Scan for the cell matching the given text and deliver its (x, y) coordinate at center. 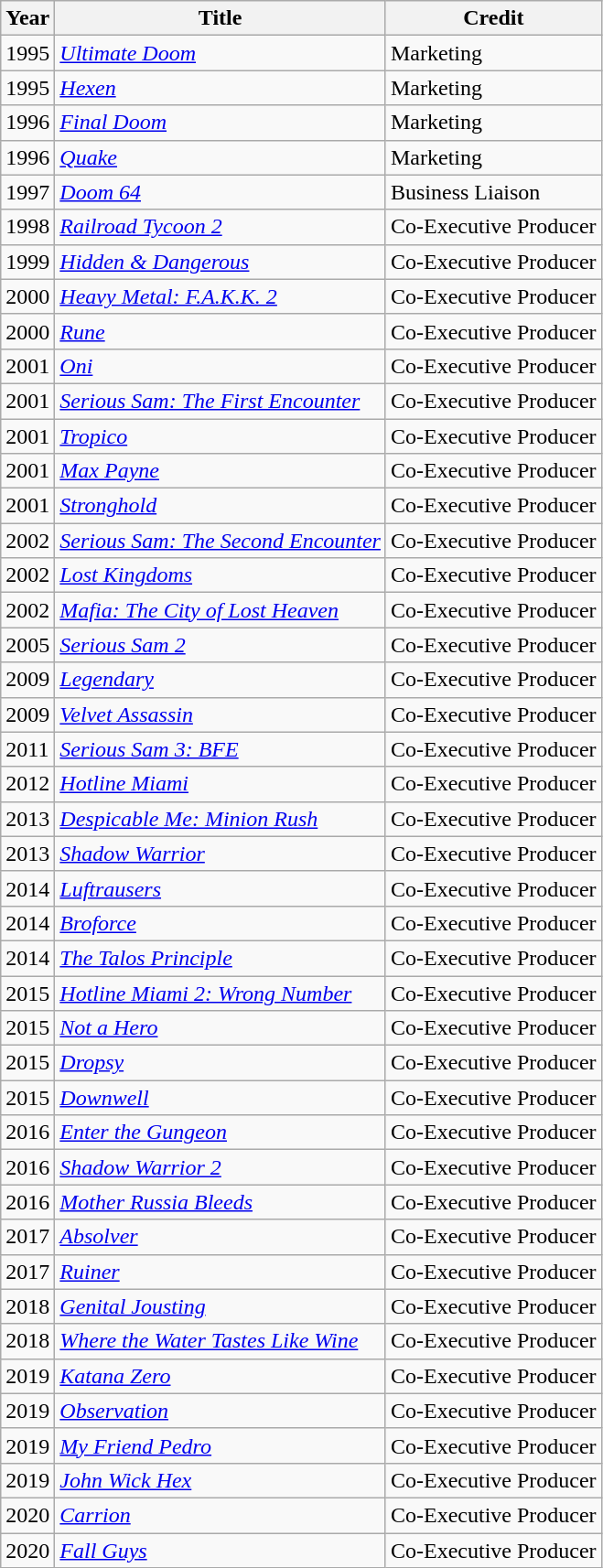
Hidden & Dangerous (221, 262)
Luftrausers (221, 888)
2012 (27, 784)
Serious Sam 3: BFE (221, 749)
Serious Sam: The First Encounter (221, 401)
Carrion (221, 1515)
Tropico (221, 436)
Lost Kingdoms (221, 575)
Heavy Metal: F.A.K.K. 2 (221, 296)
Oni (221, 366)
Shadow Warrior (221, 854)
1999 (27, 262)
Fall Guys (221, 1551)
1997 (27, 192)
John Wick Hex (221, 1480)
Year (27, 18)
Business Liaison (493, 192)
Observation (221, 1411)
Title (221, 18)
Hexen (221, 88)
Not a Hero (221, 1028)
Broforce (221, 923)
Max Payne (221, 471)
Velvet Assassin (221, 714)
Shadow Warrior 2 (221, 1167)
The Talos Principle (221, 958)
Doom 64 (221, 192)
Stronghold (221, 506)
2005 (27, 645)
Mother Russia Bleeds (221, 1202)
Mafia: The City of Lost Heaven (221, 610)
Legendary (221, 680)
My Friend Pedro (221, 1445)
Final Doom (221, 123)
Enter the Gungeon (221, 1133)
Quake (221, 157)
Hotline Miami (221, 784)
2011 (27, 749)
Hotline Miami 2: Wrong Number (221, 993)
1998 (27, 227)
Katana Zero (221, 1376)
Credit (493, 18)
Genital Jousting (221, 1306)
Despicable Me: Minion Rush (221, 819)
Absolver (221, 1237)
Ruiner (221, 1272)
Rune (221, 331)
Downwell (221, 1098)
Serious Sam: The Second Encounter (221, 541)
Serious Sam 2 (221, 645)
Ultimate Doom (221, 53)
Where the Water Tastes Like Wine (221, 1341)
Dropsy (221, 1063)
Railroad Tycoon 2 (221, 227)
